Capture the cell that displays the provided text and extract its [x, y] central coordinate. 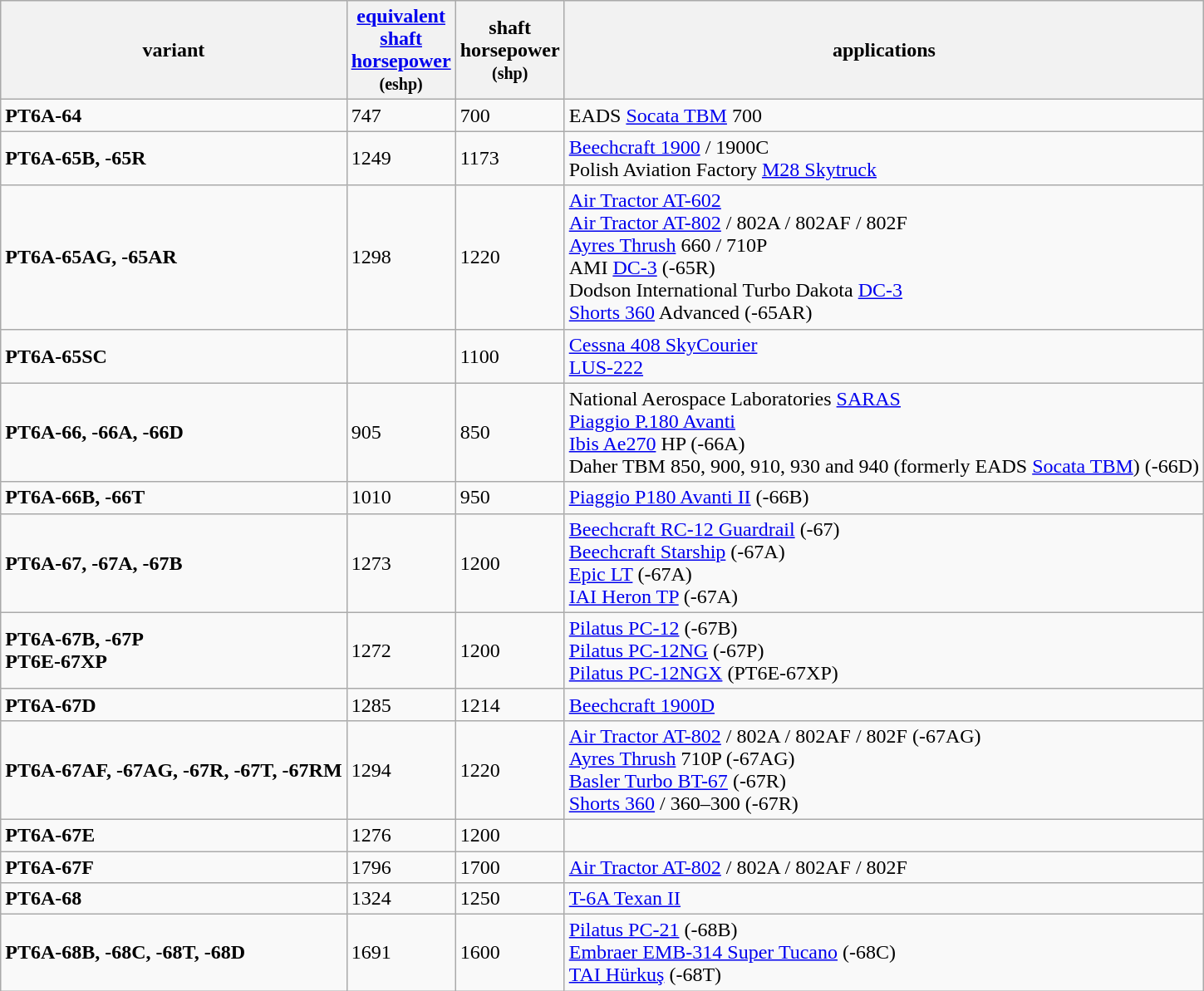
1272 [401, 650]
National Aerospace Laboratories SARASPiaggio P.180 AvantiIbis Ae270 HP (-66A)Daher TBM 850, 900, 910, 930 and 940 (formerly EADS Socata TBM) (-66D) [884, 432]
1173 [510, 158]
variant [174, 50]
1324 [401, 899]
PT6A-66, -66A, -66D [174, 432]
1250 [510, 899]
PT6A-68 [174, 899]
Air Tractor AT-802 / 802A / 802AF / 802F [884, 866]
1214 [510, 704]
PT6A-68B, -68C, -68T, -68D [174, 953]
PT6A-67E [174, 835]
PT6A-67, -67A, -67B [174, 563]
PT6A-64 [174, 115]
1700 [510, 866]
850 [510, 432]
Beechcraft 1900D [884, 704]
shafthorsepower(shp) [510, 50]
1298 [401, 258]
1600 [510, 953]
1276 [401, 835]
Pilatus PC-21 (-68B)Embraer EMB-314 Super Tucano (-68C)TAI Hürkuş (-68T) [884, 953]
T-6A Texan II [884, 899]
1796 [401, 866]
PT6A-65SC [174, 356]
PT6A-65B, -65R [174, 158]
Piaggio P180 Avanti II (-66B) [884, 498]
1249 [401, 158]
applications [884, 50]
EADS Socata TBM 700 [884, 115]
700 [510, 115]
1285 [401, 704]
1273 [401, 563]
PT6A-67F [174, 866]
Beechcraft 1900 / 1900CPolish Aviation Factory M28 Skytruck [884, 158]
1100 [510, 356]
equivalentshafthorsepower(eshp) [401, 50]
Pilatus PC-12 (-67B)Pilatus PC-12NG (-67P)Pilatus PC-12NGX (PT6E-67XP) [884, 650]
PT6A-67AF, -67AG, -67R, -67T, -67RM [174, 769]
747 [401, 115]
Air Tractor AT-802 / 802A / 802AF / 802F (-67AG)Ayres Thrush 710P (-67AG)Basler Turbo BT-67 (-67R)Shorts 360 / 360–300 (-67R) [884, 769]
Cessna 408 SkyCourier LUS-222 [884, 356]
Beechcraft RC-12 Guardrail (-67)Beechcraft Starship (-67A)Epic LT (-67A)IAI Heron TP (-67A) [884, 563]
PT6A-67D [174, 704]
PT6A-65AG, -65AR [174, 258]
1294 [401, 769]
PT6A-66B, -66T [174, 498]
1010 [401, 498]
PT6A-67B, -67PPT6E-67XP [174, 650]
905 [401, 432]
950 [510, 498]
1691 [401, 953]
